Extract the (X, Y) coordinate from the center of the cell holding the provided text.  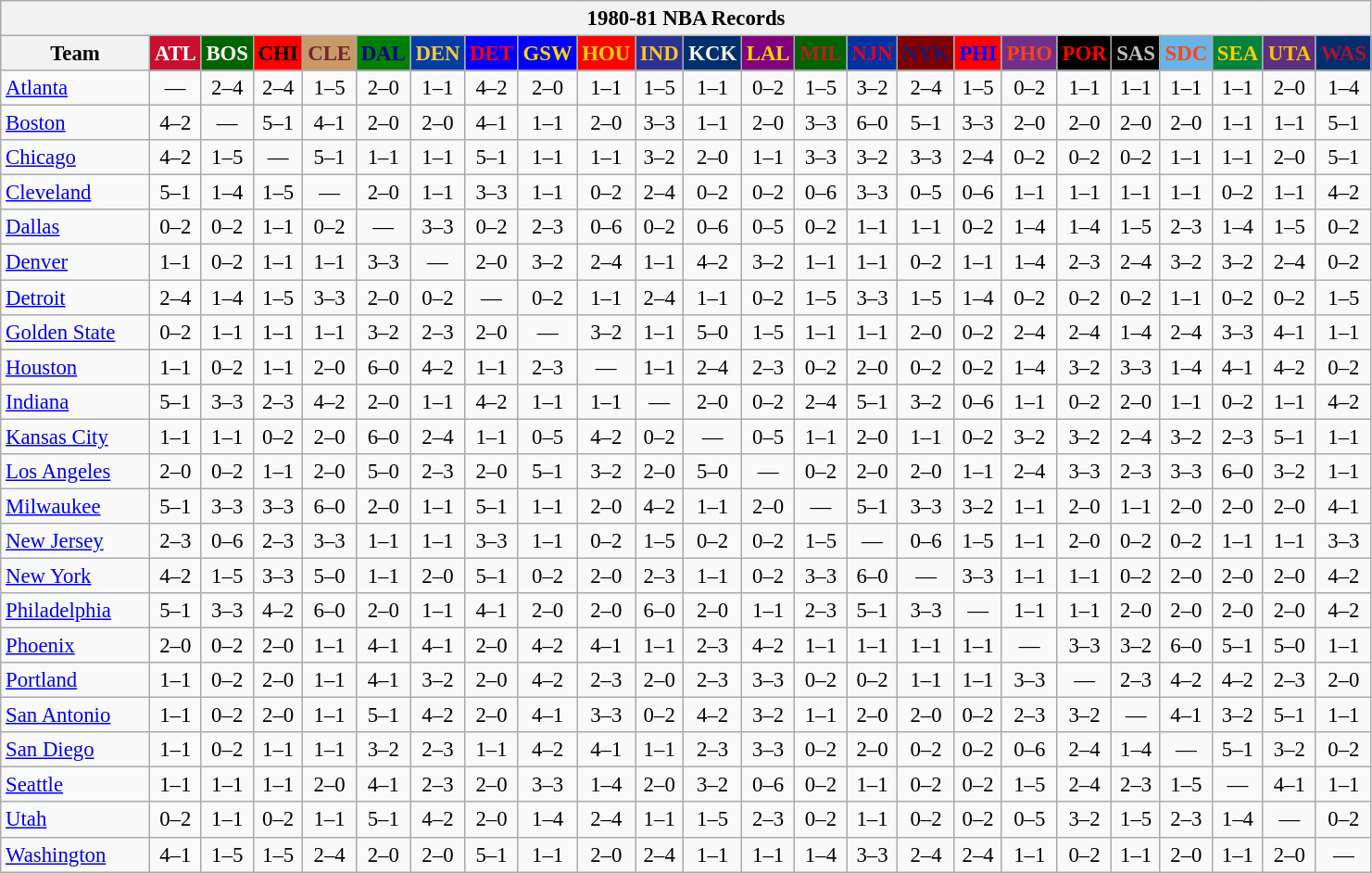
DAL (384, 54)
Dallas (76, 227)
Team (76, 54)
Los Angeles (76, 472)
1980-81 NBA Records (686, 19)
Phoenix (76, 646)
San Antonio (76, 715)
SAS (1136, 54)
SEA (1238, 54)
BOS (227, 54)
Detroit (76, 297)
Atlanta (76, 88)
Kansas City (76, 436)
UTA (1290, 54)
Indiana (76, 401)
New York (76, 576)
DET (491, 54)
NJN (873, 54)
Golden State (76, 332)
PHI (978, 54)
Seattle (76, 785)
Denver (76, 262)
CHI (278, 54)
DEN (437, 54)
Cleveland (76, 193)
WAS (1343, 54)
New Jersey (76, 541)
NYK (926, 54)
Houston (76, 367)
Milwaukee (76, 506)
Washington (76, 854)
Portland (76, 680)
POR (1084, 54)
SDC (1186, 54)
HOU (606, 54)
CLE (330, 54)
San Diego (76, 750)
Philadelphia (76, 611)
MIL (821, 54)
PHO (1029, 54)
IND (660, 54)
GSW (548, 54)
Chicago (76, 158)
KCK (713, 54)
Utah (76, 820)
Boston (76, 123)
LAL (767, 54)
ATL (175, 54)
